Pinpoint the cell where the given text exists, returning its (X, Y) midpoint coordinate. 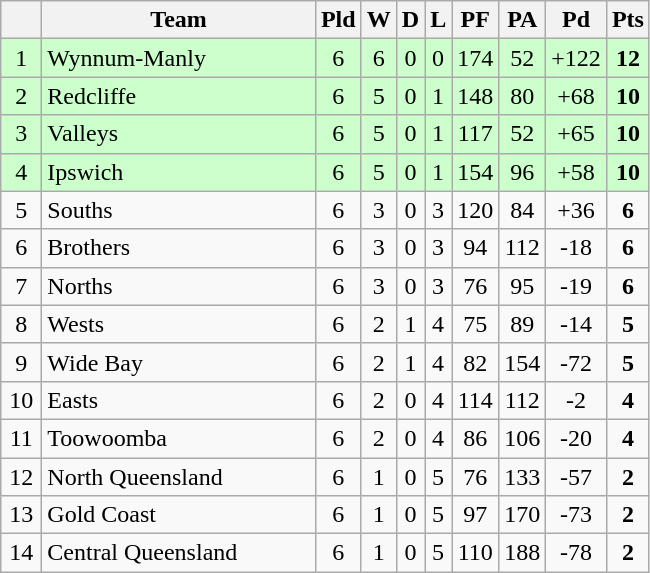
120 (476, 210)
W (378, 20)
PA (522, 20)
110 (476, 553)
+122 (576, 58)
+36 (576, 210)
188 (522, 553)
Easts (179, 400)
Gold Coast (179, 515)
Ipswich (179, 172)
Souths (179, 210)
Pd (576, 20)
75 (476, 324)
94 (476, 248)
95 (522, 286)
7 (22, 286)
170 (522, 515)
Redcliffe (179, 96)
-19 (576, 286)
-20 (576, 438)
-14 (576, 324)
-73 (576, 515)
+58 (576, 172)
Wests (179, 324)
80 (522, 96)
+68 (576, 96)
114 (476, 400)
-72 (576, 362)
148 (476, 96)
14 (22, 553)
9 (22, 362)
Pts (628, 20)
Central Queensland (179, 553)
13 (22, 515)
97 (476, 515)
-18 (576, 248)
Brothers (179, 248)
+65 (576, 134)
96 (522, 172)
84 (522, 210)
86 (476, 438)
133 (522, 477)
Wide Bay (179, 362)
106 (522, 438)
82 (476, 362)
North Queensland (179, 477)
8 (22, 324)
-57 (576, 477)
Toowoomba (179, 438)
11 (22, 438)
Norths (179, 286)
Wynnum-Manly (179, 58)
D (410, 20)
-78 (576, 553)
117 (476, 134)
Team (179, 20)
89 (522, 324)
174 (476, 58)
Pld (338, 20)
-2 (576, 400)
Valleys (179, 134)
L (438, 20)
PF (476, 20)
